Locate the cell with the specified text and output its (x, y) center coordinate. 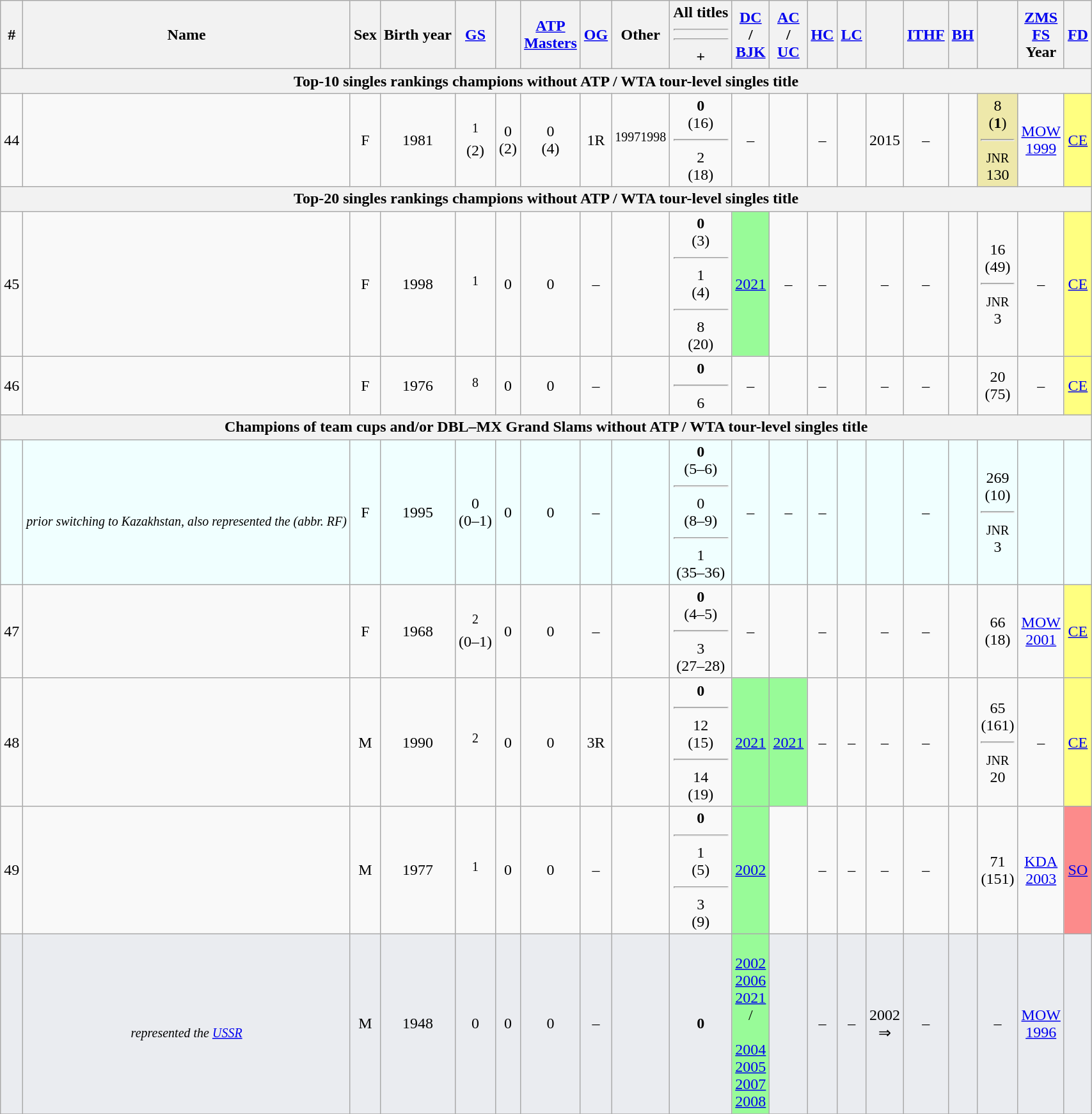
0(0–1) (476, 512)
3R (596, 742)
represented the USSR (187, 1023)
0(3)1(4)8(20) (701, 284)
KDA2003 (1041, 870)
1(2) (476, 140)
Champions of team cups and/or DBL–MX Grand Slams without ATP / WTA tour-level singles title (546, 427)
66(18) (998, 631)
ATPMasters (551, 35)
Sex (365, 35)
MOW2001 (1041, 631)
0(16)2(18) (701, 140)
200220062021/2004200520072008 (751, 1023)
0(2) (508, 140)
16(49)JNR3 (998, 284)
ITHF (926, 35)
HC (823, 35)
Birth year (417, 35)
0(4–5)3(27–28) (701, 631)
OG (596, 35)
20(75) (998, 386)
19971998 (641, 140)
47 (12, 631)
MOW1999 (1041, 140)
SO (1077, 870)
Top-20 singles rankings champions without ATP / WTA tour-level singles title (546, 199)
8(1)JNR130 (998, 140)
FD (1077, 35)
prior switching to Kazakhstan, also represented the (abbr. RF) (187, 512)
BH (963, 35)
ZMSFSYear (1041, 35)
2(0–1) (476, 631)
1990 (417, 742)
1976 (417, 386)
LC (851, 35)
0(5–6)0(8–9)1(35–36) (701, 512)
2 (476, 742)
# (12, 35)
0(4) (551, 140)
Top-10 singles rankings champions without ATP / WTA tour-level singles title (546, 81)
46 (12, 386)
2002 (751, 870)
1968 (417, 631)
49 (12, 870)
1981 (417, 140)
2002 ⇒ (884, 1023)
MOW1996 (1041, 1023)
48 (12, 742)
45 (12, 284)
1948 (417, 1023)
012(15)14(19) (701, 742)
8 (476, 386)
44 (12, 140)
Other (641, 35)
GS (476, 35)
1977 (417, 870)
1995 (417, 512)
Name (187, 35)
06 (701, 386)
65(161)JNR20 (998, 742)
AC/UC (788, 35)
All titles+ (701, 35)
DC/BJK (751, 35)
269(10)JNR3 (998, 512)
2015 (884, 140)
1R (596, 140)
01(5)3(9) (701, 870)
1998 (417, 284)
71(151) (998, 870)
